From the cell containing the given text, extract its center point as (X, Y) coordinate. 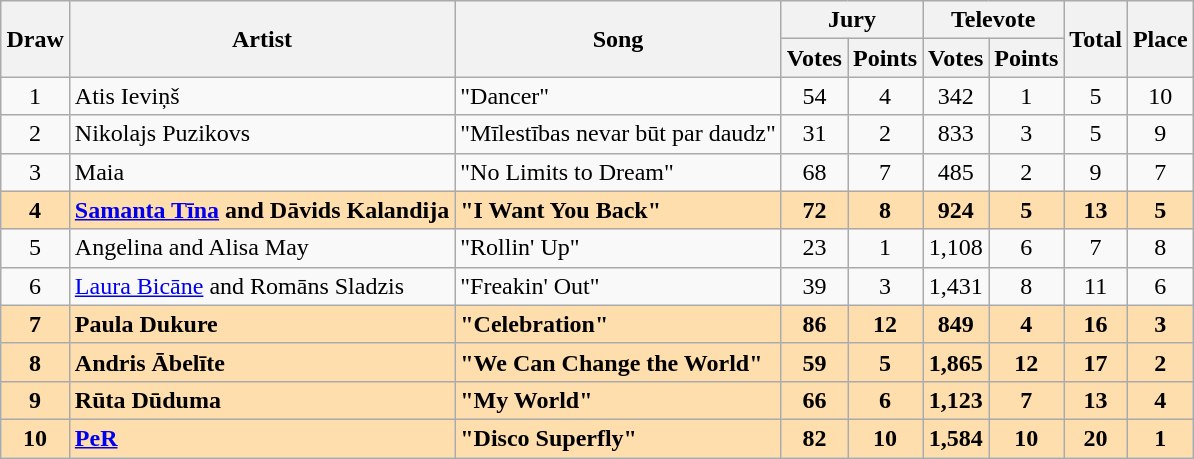
1,431 (956, 286)
485 (956, 172)
Atis Ieviņš (262, 96)
1,123 (956, 400)
Televote (994, 20)
849 (956, 324)
72 (814, 210)
"I Want You Back" (618, 210)
54 (814, 96)
39 (814, 286)
82 (814, 438)
23 (814, 248)
Draw (35, 39)
Song (618, 39)
1,584 (956, 438)
Andris Ābelīte (262, 362)
31 (814, 134)
11 (1096, 286)
Artist (262, 39)
20 (1096, 438)
"Mīlestības nevar būt par daudz" (618, 134)
Nikolajs Puzikovs (262, 134)
68 (814, 172)
1,865 (956, 362)
"Freakin' Out" (618, 286)
17 (1096, 362)
PeR (262, 438)
Total (1096, 39)
Place (1160, 39)
1,108 (956, 248)
Rūta Dūduma (262, 400)
66 (814, 400)
"Celebration" (618, 324)
833 (956, 134)
Angelina and Alisa May (262, 248)
"Dancer" (618, 96)
924 (956, 210)
Paula Dukure (262, 324)
"No Limits to Dream" (618, 172)
"My World" (618, 400)
Samanta Tīna and Dāvids Kalandija (262, 210)
16 (1096, 324)
342 (956, 96)
"Rollin' Up" (618, 248)
Laura Bicāne and Romāns Sladzis (262, 286)
Maia (262, 172)
59 (814, 362)
Jury (852, 20)
"Disco Superfly" (618, 438)
"We Can Change the World" (618, 362)
86 (814, 324)
